Locate the cell with the specified text and output its [X, Y] center coordinate. 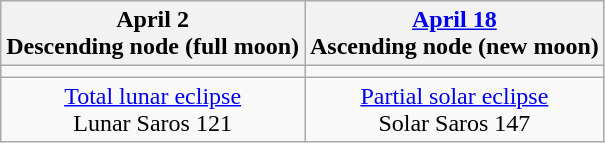
April 2Descending node (full moon) [153, 34]
Partial solar eclipseSolar Saros 147 [454, 110]
Total lunar eclipseLunar Saros 121 [153, 110]
April 18Ascending node (new moon) [454, 34]
